Provide the (X, Y) coordinate of the cell's center where the given text is located.  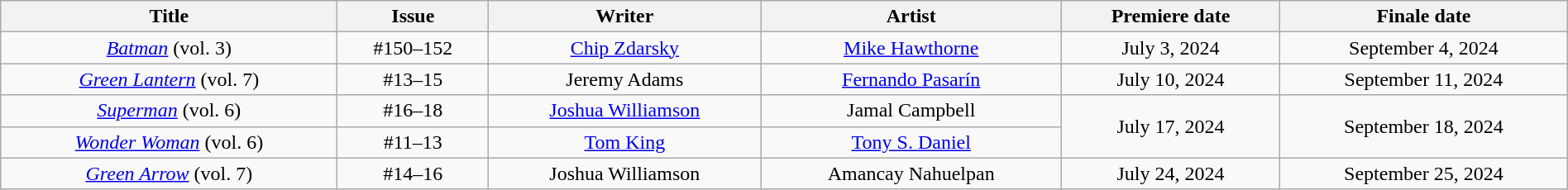
Tom King (625, 142)
#150–152 (414, 48)
Jeremy Adams (625, 79)
Issue (414, 17)
September 25, 2024 (1424, 173)
July 17, 2024 (1170, 126)
Premiere date (1170, 17)
Superman (vol. 6) (169, 111)
Amancay Nahuelpan (911, 173)
#16–18 (414, 111)
Green Arrow (vol. 7) (169, 173)
Fernando Pasarín (911, 79)
September 11, 2024 (1424, 79)
#14–16 (414, 173)
Batman (vol. 3) (169, 48)
Writer (625, 17)
Mike Hawthorne (911, 48)
September 18, 2024 (1424, 126)
July 24, 2024 (1170, 173)
Artist (911, 17)
#11–13 (414, 142)
Green Lantern (vol. 7) (169, 79)
Finale date (1424, 17)
July 3, 2024 (1170, 48)
#13–15 (414, 79)
September 4, 2024 (1424, 48)
Jamal Campbell (911, 111)
Tony S. Daniel (911, 142)
Title (169, 17)
Wonder Woman (vol. 6) (169, 142)
July 10, 2024 (1170, 79)
Chip Zdarsky (625, 48)
